Search for the cell housing the specified text and yield its [x, y] center coordinate. 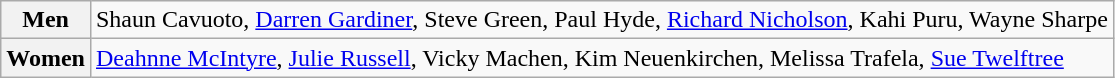
Men [46, 20]
Deahnne McIntyre, Julie Russell, Vicky Machen, Kim Neuenkirchen, Melissa Trafela, Sue Twelftree [602, 58]
Shaun Cavuoto, Darren Gardiner, Steve Green, Paul Hyde, Richard Nicholson, Kahi Puru, Wayne Sharpe [602, 20]
Women [46, 58]
